Locate the cell with the specified text and output its (x, y) center coordinate. 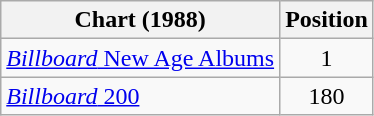
Billboard New Age Albums (140, 58)
180 (327, 96)
Chart (1988) (140, 20)
Billboard 200 (140, 96)
Position (327, 20)
1 (327, 58)
